From the cell containing the given text, extract its center point as (X, Y) coordinate. 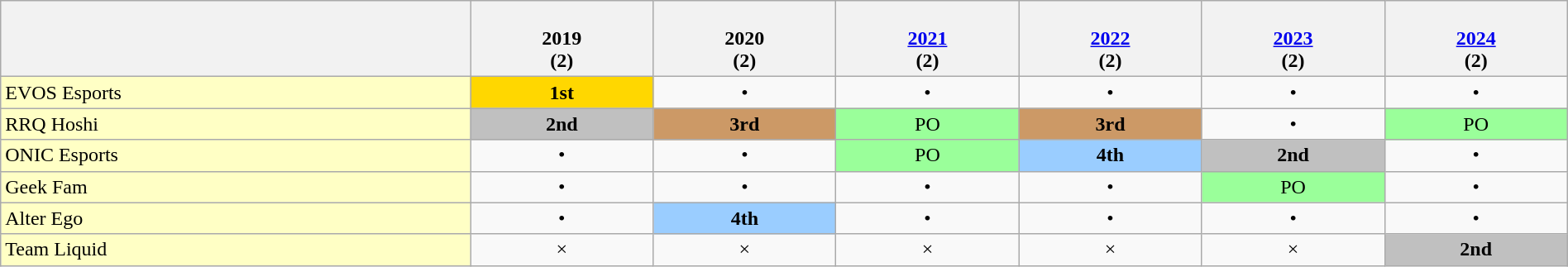
2024 (2) (1475, 39)
Team Liquid (236, 250)
2021 (2) (928, 39)
2020 (2) (744, 39)
2023 (2) (1293, 39)
RRQ Hoshi (236, 124)
Geek Fam (236, 187)
Alter Ego (236, 218)
2019 (2) (562, 39)
1st (562, 93)
2022 (2) (1110, 39)
ONIC Esports (236, 155)
EVOS Esports (236, 93)
